From the cell containing the given text, extract its center point as [X, Y] coordinate. 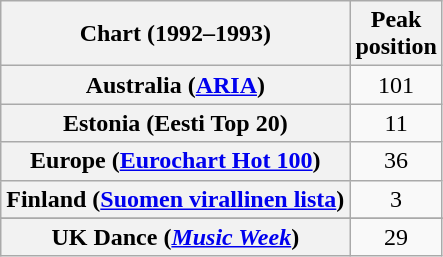
101 [396, 85]
Chart (1992–1993) [176, 34]
Peakposition [396, 34]
Australia (ARIA) [176, 85]
Finland (Suomen virallinen lista) [176, 199]
29 [396, 237]
3 [396, 199]
Estonia (Eesti Top 20) [176, 123]
11 [396, 123]
UK Dance (Music Week) [176, 237]
Europe (Eurochart Hot 100) [176, 161]
36 [396, 161]
